Extract the (x, y) coordinate from the center of the cell holding the provided text.  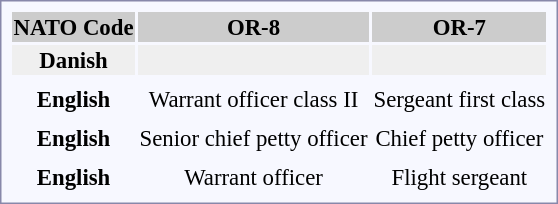
NATO Code (74, 27)
Danish (74, 60)
OR-7 (460, 27)
Warrant officer class II (254, 99)
OR-8 (254, 27)
Senior chief petty officer (254, 138)
Sergeant first class (460, 99)
Chief petty officer (460, 138)
Warrant officer (254, 177)
Flight sergeant (460, 177)
